Return the (X, Y) coordinate for the center point of the cell that contains the specified text.  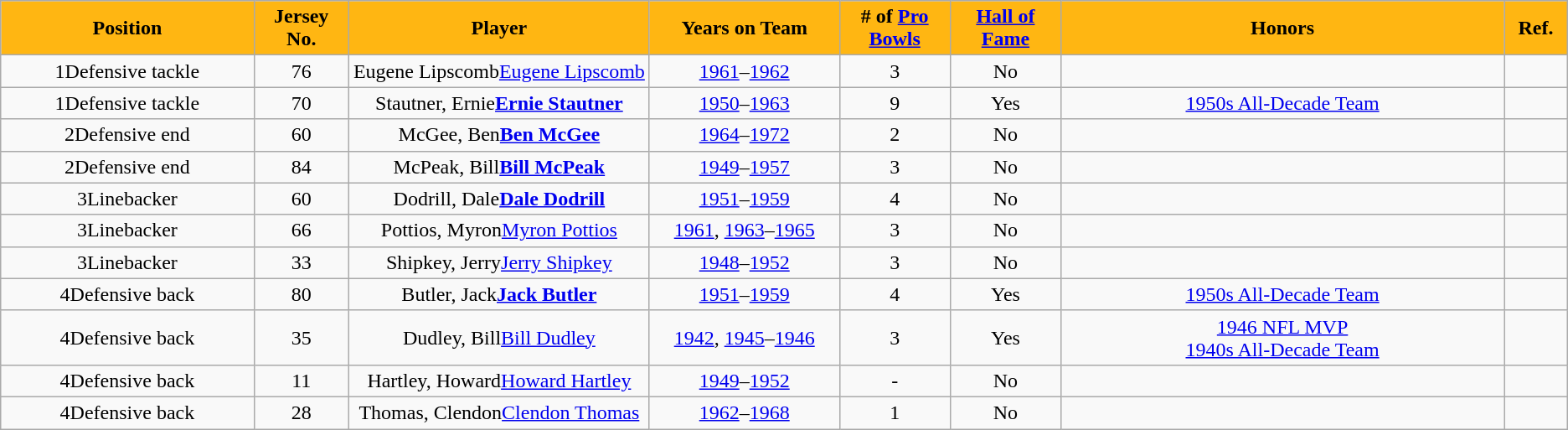
Stautner, ErnieErnie Stautner (499, 103)
11 (302, 381)
Butler, JackJack Butler (499, 294)
76 (302, 71)
1964–1972 (744, 135)
Hartley, HowardHoward Hartley (499, 381)
28 (302, 412)
2 (895, 135)
- (895, 381)
Player (499, 28)
# of Pro Bowls (895, 28)
McPeak, BillBill McPeak (499, 167)
84 (302, 167)
Years on Team (744, 28)
70 (302, 103)
Position (127, 28)
1946 NFL MVP1940s All-Decade Team (1283, 337)
33 (302, 262)
McGee, BenBen McGee (499, 135)
1961, 1963–1965 (744, 231)
35 (302, 337)
Jersey No. (302, 28)
Ref. (1536, 28)
1948–1952 (744, 262)
Honors (1283, 28)
1950–1963 (744, 103)
Eugene LipscombEugene Lipscomb (499, 71)
Dodrill, DaleDale Dodrill (499, 199)
Shipkey, JerryJerry Shipkey (499, 262)
66 (302, 231)
Dudley, BillBill Dudley (499, 337)
1942, 1945–1946 (744, 337)
Thomas, ClendonClendon Thomas (499, 412)
80 (302, 294)
1 (895, 412)
9 (895, 103)
1949–1957 (744, 167)
Hall of Fame (1005, 28)
1961–1962 (744, 71)
1962–1968 (744, 412)
1949–1952 (744, 381)
Pottios, MyronMyron Pottios (499, 231)
